Return (X, Y) of the center of cell containing provided text 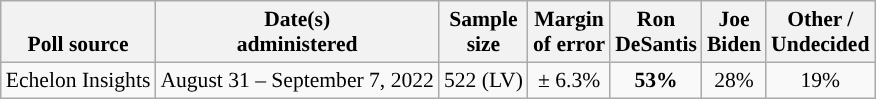
53% (656, 80)
Poll source (78, 32)
RonDeSantis (656, 32)
Other /Undecided (820, 32)
19% (820, 80)
522 (LV) (484, 80)
JoeBiden (734, 32)
Date(s)administered (297, 32)
Marginof error (569, 32)
Echelon Insights (78, 80)
± 6.3% (569, 80)
28% (734, 80)
August 31 – September 7, 2022 (297, 80)
Samplesize (484, 32)
